Extract the (X, Y) coordinate from the center of the cell holding the provided text.  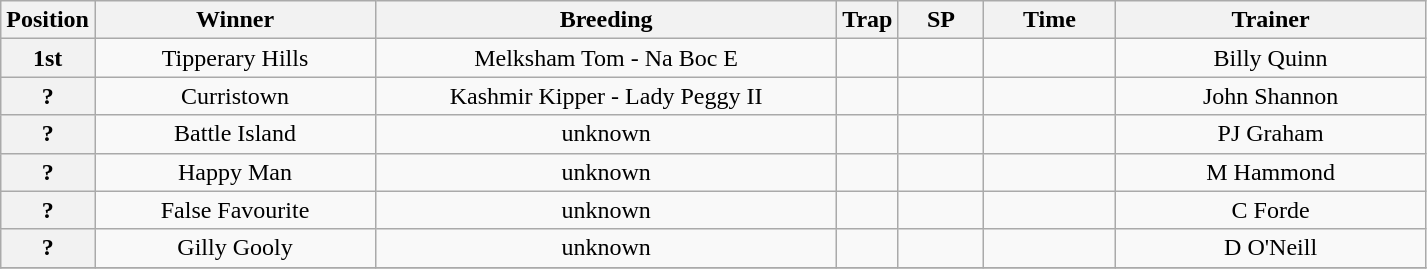
Melksham Tom - Na Boc E (606, 58)
False Favourite (234, 210)
SP (941, 20)
Curristown (234, 96)
Battle Island (234, 134)
Breeding (606, 20)
Winner (234, 20)
PJ Graham (1270, 134)
D O'Neill (1270, 248)
Kashmir Kipper - Lady Peggy II (606, 96)
Happy Man (234, 172)
Time (1050, 20)
Tipperary Hills (234, 58)
Position (48, 20)
1st (48, 58)
Billy Quinn (1270, 58)
Gilly Gooly (234, 248)
Trap (868, 20)
John Shannon (1270, 96)
Trainer (1270, 20)
M Hammond (1270, 172)
C Forde (1270, 210)
